Pinpoint the cell where the given text exists, returning its [x, y] midpoint coordinate. 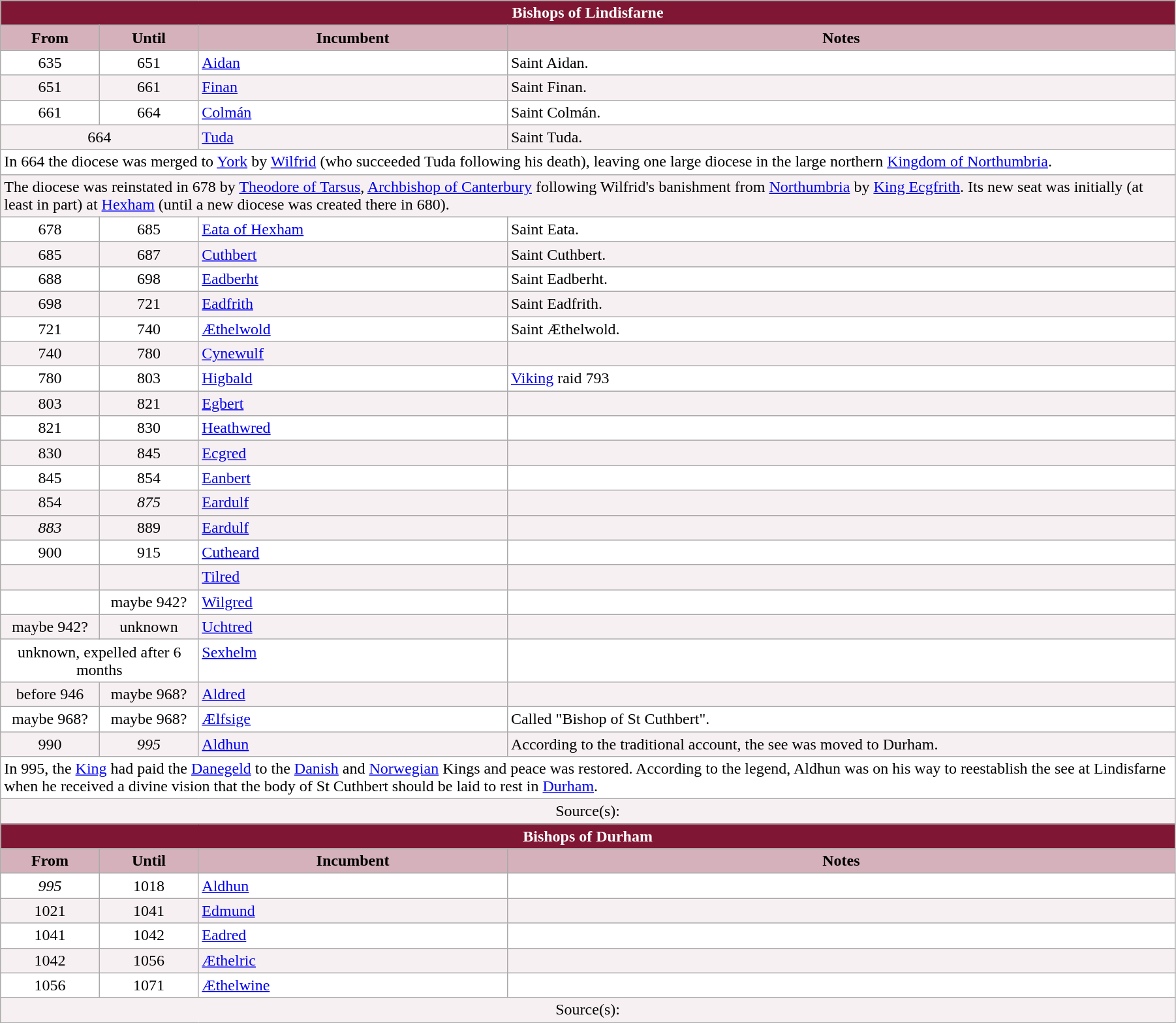
883 [50, 527]
Bishops of Durham [588, 836]
Edmund [353, 911]
Æthelwold [353, 328]
688 [50, 279]
635 [50, 63]
Aldred [353, 694]
1021 [50, 911]
unknown [149, 627]
Saint Aidan. [841, 63]
Egbert [353, 403]
Æthelwine [353, 985]
Saint Cuthbert. [841, 254]
Saint Finan. [841, 87]
687 [149, 254]
Uchtred [353, 627]
1071 [149, 985]
According to the traditional account, the see was moved to Durham. [841, 744]
875 [149, 503]
Aidan [353, 63]
Eadberht [353, 279]
before 946 [50, 694]
Æthelric [353, 960]
Wilgred [353, 602]
Sexhelm [353, 661]
Saint Eadberht. [841, 279]
Saint Eadfrith. [841, 304]
Ecgred [353, 453]
Eadfrith [353, 304]
Saint Eata. [841, 229]
Saint Colmán. [841, 112]
915 [149, 552]
Saint Æthelwold. [841, 328]
Cutheard [353, 552]
Cuthbert [353, 254]
Cynewulf [353, 354]
1018 [149, 886]
Viking raid 793 [841, 379]
Finan [353, 87]
Tuda [353, 137]
Tilred [353, 577]
Ælfsige [353, 719]
Heathwred [353, 428]
Colmán [353, 112]
unknown, expelled after 6 months [99, 661]
678 [50, 229]
Saint Tuda. [841, 137]
900 [50, 552]
Eata of Hexham [353, 229]
Bishops of Lindisfarne [588, 13]
Eadred [353, 936]
Eanbert [353, 478]
990 [50, 744]
Called "Bishop of St Cuthbert". [841, 719]
889 [149, 527]
Higbald [353, 379]
